Identify which cell holds the provided text, then report its (x, y) central coordinate. 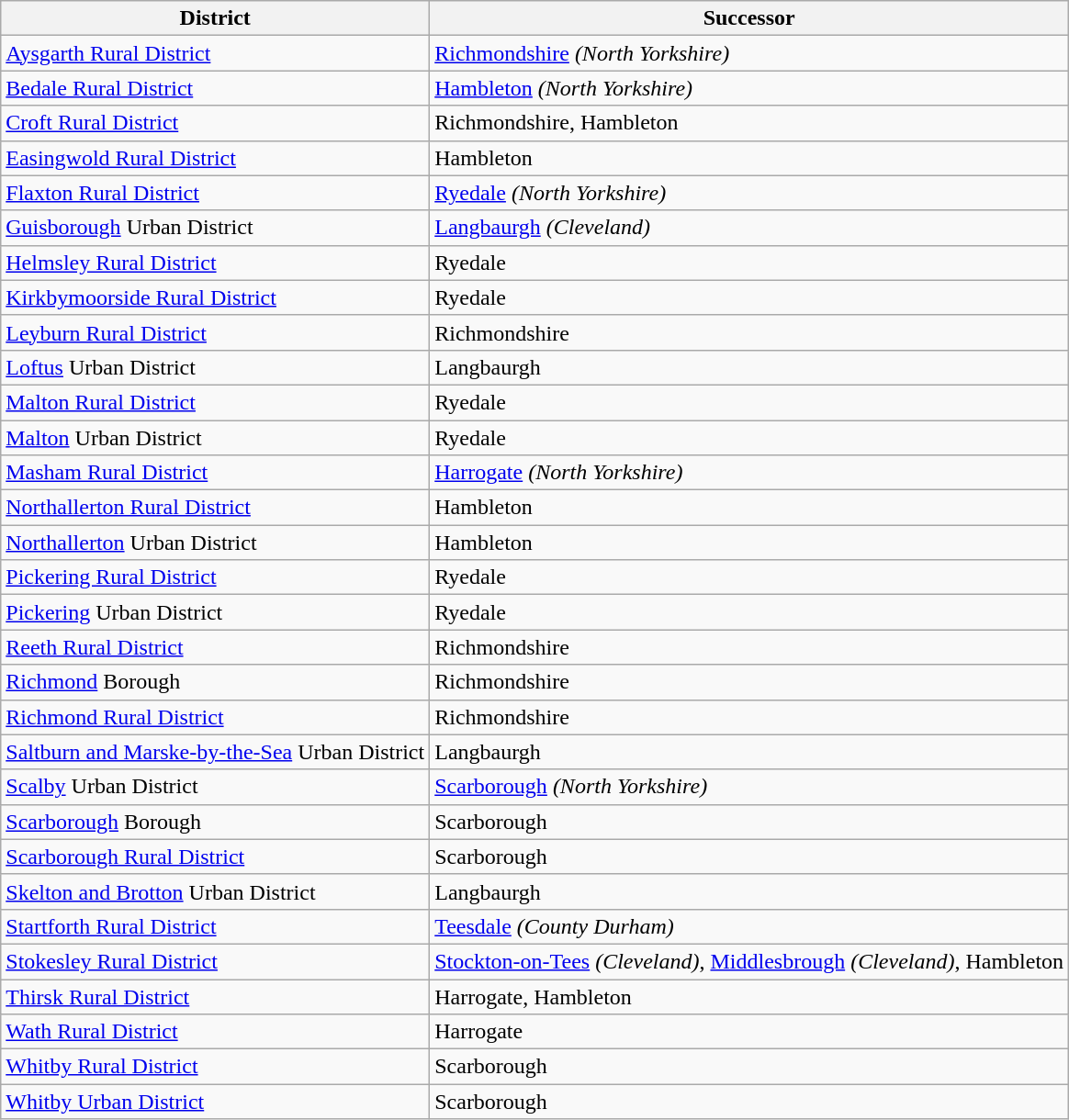
Scarborough Rural District (215, 857)
Malton Urban District (215, 438)
Stockton-on-Tees (Cleveland), Middlesbrough (Cleveland), Hambleton (749, 961)
Richmond Rural District (215, 717)
Guisborough Urban District (215, 228)
Successor (749, 18)
Pickering Rural District (215, 577)
Whitby Rural District (215, 1067)
Masham Rural District (215, 473)
Leyburn Rural District (215, 332)
Scalby Urban District (215, 787)
Richmondshire, Hambleton (749, 123)
Helmsley Rural District (215, 263)
Langbaurgh (Cleveland) (749, 228)
Teesdale (County Durham) (749, 926)
Startforth Rural District (215, 926)
Flaxton Rural District (215, 193)
Easingwold Rural District (215, 158)
Hambleton (North Yorkshire) (749, 88)
Bedale Rural District (215, 88)
Kirkbymoorside Rural District (215, 297)
Northallerton Rural District (215, 508)
Harrogate (North Yorkshire) (749, 473)
Ryedale (North Yorkshire) (749, 193)
Loftus Urban District (215, 367)
Harrogate, Hambleton (749, 996)
Stokesley Rural District (215, 961)
Thirsk Rural District (215, 996)
Richmond Borough (215, 682)
Whitby Urban District (215, 1102)
Aysgarth Rural District (215, 53)
Wath Rural District (215, 1032)
Northallerton Urban District (215, 543)
Pickering Urban District (215, 612)
Scarborough Borough (215, 822)
Richmondshire (North Yorkshire) (749, 53)
District (215, 18)
Reeth Rural District (215, 647)
Skelton and Brotton Urban District (215, 891)
Croft Rural District (215, 123)
Scarborough (North Yorkshire) (749, 787)
Malton Rural District (215, 402)
Harrogate (749, 1032)
Saltburn and Marske-by-the-Sea Urban District (215, 752)
